Find where the given text appears and provide that cell's center as [x, y] coordinate. 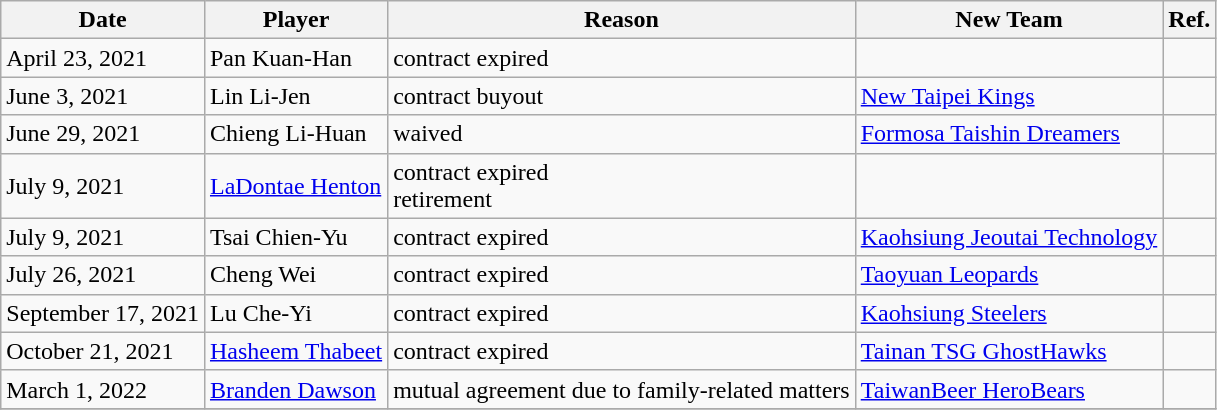
New Taipei Kings [1009, 96]
Kaohsiung Jeoutai Technology [1009, 237]
April 23, 2021 [103, 58]
June 3, 2021 [103, 96]
Tsai Chien-Yu [296, 237]
Formosa Taishin Dreamers [1009, 134]
Pan Kuan-Han [296, 58]
New Team [1009, 20]
March 1, 2022 [103, 389]
July 26, 2021 [103, 275]
Cheng Wei [296, 275]
Tainan TSG GhostHawks [1009, 351]
Chieng Li-Huan [296, 134]
Player [296, 20]
September 17, 2021 [103, 313]
Lin Li-Jen [296, 96]
Lu Che-Yi [296, 313]
Ref. [1190, 20]
Reason [622, 20]
October 21, 2021 [103, 351]
TaiwanBeer HeroBears [1009, 389]
June 29, 2021 [103, 134]
LaDontae Henton [296, 186]
Kaohsiung Steelers [1009, 313]
Branden Dawson [296, 389]
waived [622, 134]
contract expiredretirement [622, 186]
contract buyout [622, 96]
mutual agreement due to family-related matters [622, 389]
Hasheem Thabeet [296, 351]
Date [103, 20]
Taoyuan Leopards [1009, 275]
